Find where the given text appears and provide that cell's center as (x, y) coordinate. 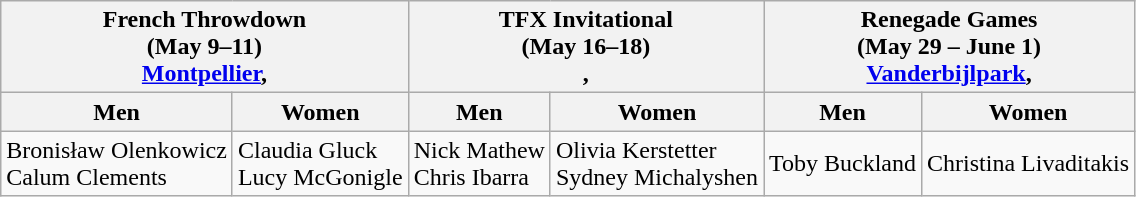
Olivia Kerstetter Sydney Michalyshen (656, 164)
Nick Mathew Chris Ibarra (479, 164)
Claudia Gluck Lucy McGonigle (320, 164)
TFX Invitational(May 16–18), (586, 47)
French Throwdown(May 9–11)Montpellier, (204, 47)
Renegade Games(May 29 – June 1) Vanderbijlpark, (950, 47)
Bronisław Olenkowicz Calum Clements (117, 164)
Christina Livaditakis (1028, 164)
Toby Buckland (843, 164)
